Locate the cell with the specified text and output its (x, y) center coordinate. 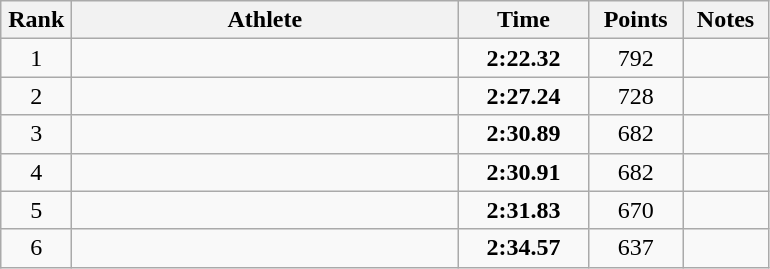
2 (36, 96)
2:27.24 (524, 96)
3 (36, 134)
Time (524, 20)
728 (636, 96)
Rank (36, 20)
Notes (725, 20)
1 (36, 58)
670 (636, 210)
792 (636, 58)
5 (36, 210)
Athlete (265, 20)
4 (36, 172)
2:30.91 (524, 172)
2:34.57 (524, 248)
6 (36, 248)
2:22.32 (524, 58)
637 (636, 248)
Points (636, 20)
2:31.83 (524, 210)
2:30.89 (524, 134)
